Return the [X, Y] coordinate for the center point of the cell that contains the specified text.  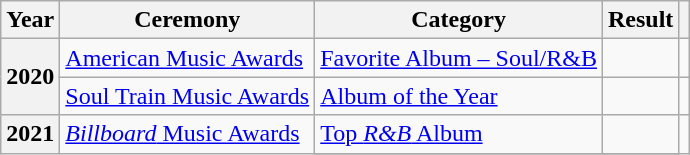
Top R&B Album [459, 134]
Ceremony [188, 20]
2020 [30, 77]
Category [459, 20]
Album of the Year [459, 96]
Soul Train Music Awards [188, 96]
Favorite Album – Soul/R&B [459, 58]
Year [30, 20]
2021 [30, 134]
Result [640, 20]
American Music Awards [188, 58]
Billboard Music Awards [188, 134]
